Locate the cell with the specified text and output its (x, y) center coordinate. 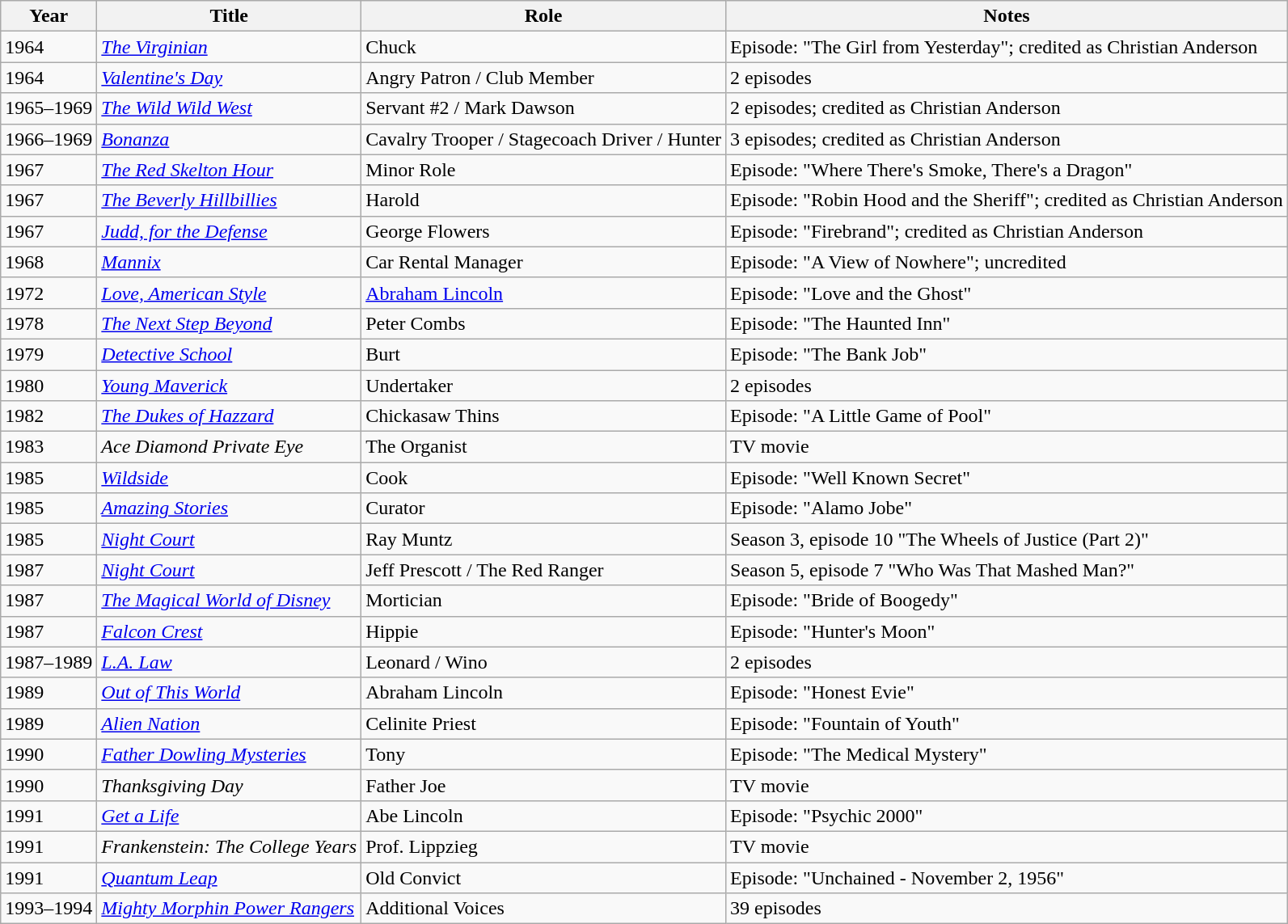
Episode: "Psychic 2000" (1007, 816)
Cavalry Trooper / Stagecoach Driver / Hunter (543, 139)
Season 5, episode 7 "Who Was That Mashed Man?" (1007, 570)
Leonard / Wino (543, 662)
Frankenstein: The College Years (230, 846)
Mortician (543, 601)
Hippie (543, 631)
Celinite Priest (543, 724)
Episode: "Fountain of Youth" (1007, 724)
Episode: "The Haunted Inn" (1007, 323)
Young Maverick (230, 386)
Episode: "A View of Nowhere"; uncredited (1007, 262)
1966–1969 (49, 139)
Episode: "Where There's Smoke, There's a Dragon" (1007, 170)
Ray Muntz (543, 539)
George Flowers (543, 231)
Chuck (543, 47)
1982 (49, 416)
Episode: "Unchained - November 2, 1956" (1007, 877)
Jeff Prescott / The Red Ranger (543, 570)
Season 3, episode 10 "The Wheels of Justice (Part 2)" (1007, 539)
Episode: "Hunter's Moon" (1007, 631)
Mannix (230, 262)
Additional Voices (543, 909)
Episode: "The Bank Job" (1007, 354)
Alien Nation (230, 724)
Detective School (230, 354)
Role (543, 16)
Year (49, 16)
Ace Diamond Private Eye (230, 447)
1983 (49, 447)
1993–1994 (49, 909)
Car Rental Manager (543, 262)
The Wild Wild West (230, 108)
The Next Step Beyond (230, 323)
Falcon Crest (230, 631)
Peter Combs (543, 323)
The Magical World of Disney (230, 601)
Episode: "Firebrand"; credited as Christian Anderson (1007, 231)
The Red Skelton Hour (230, 170)
Out of This World (230, 693)
Abe Lincoln (543, 816)
The Dukes of Hazzard (230, 416)
Wildside (230, 478)
Episode: "Bride of Boogedy" (1007, 601)
Old Convict (543, 877)
2 episodes; credited as Christian Anderson (1007, 108)
Servant #2 / Mark Dawson (543, 108)
Tony (543, 754)
The Organist (543, 447)
Valentine's Day (230, 78)
Father Dowling Mysteries (230, 754)
Burt (543, 354)
Prof. Lippzieg (543, 846)
1978 (49, 323)
Mighty Morphin Power Rangers (230, 909)
39 episodes (1007, 909)
Quantum Leap (230, 877)
The Beverly Hillbillies (230, 200)
Angry Patron / Club Member (543, 78)
1968 (49, 262)
Episode: "A Little Game of Pool" (1007, 416)
The Virginian (230, 47)
Minor Role (543, 170)
L.A. Law (230, 662)
Get a Life (230, 816)
Episode: "Well Known Secret" (1007, 478)
Title (230, 16)
Father Joe (543, 785)
Thanksgiving Day (230, 785)
Chickasaw Thins (543, 416)
Episode: "Love and the Ghost" (1007, 293)
1979 (49, 354)
Curator (543, 508)
1980 (49, 386)
1972 (49, 293)
Episode: "Alamo Jobe" (1007, 508)
Episode: "The Girl from Yesterday"; credited as Christian Anderson (1007, 47)
1987–1989 (49, 662)
1965–1969 (49, 108)
Episode: "Honest Evie" (1007, 693)
3 episodes; credited as Christian Anderson (1007, 139)
Bonanza (230, 139)
Judd, for the Defense (230, 231)
Notes (1007, 16)
Undertaker (543, 386)
Episode: "The Medical Mystery" (1007, 754)
Harold (543, 200)
Episode: "Robin Hood and the Sheriff"; credited as Christian Anderson (1007, 200)
Amazing Stories (230, 508)
Love, American Style (230, 293)
Cook (543, 478)
